Pinpoint the cell where the given text exists, returning its [X, Y] midpoint coordinate. 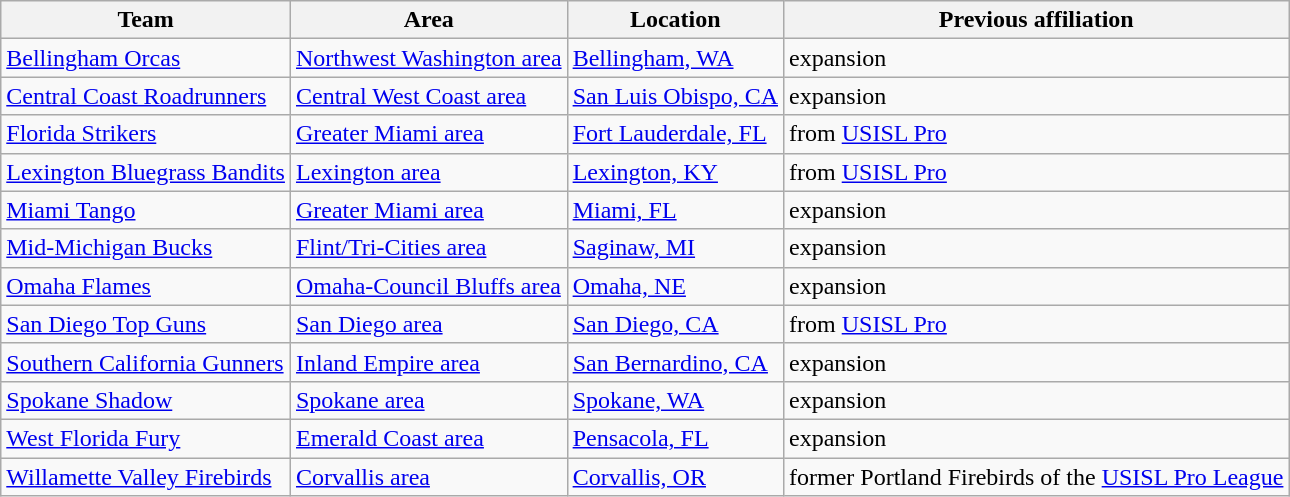
San Luis Obispo, CA [675, 96]
Mid-Michigan Bucks [146, 248]
Previous affiliation [1036, 20]
Miami Tango [146, 210]
Emerald Coast area [428, 438]
Fort Lauderdale, FL [675, 134]
Team [146, 20]
Omaha-Council Bluffs area [428, 286]
West Florida Fury [146, 438]
Central West Coast area [428, 96]
Bellingham, WA [675, 58]
Location [675, 20]
San Diego area [428, 324]
Willamette Valley Firebirds [146, 477]
Corvallis, OR [675, 477]
Pensacola, FL [675, 438]
Lexington area [428, 172]
San Diego, CA [675, 324]
former Portland Firebirds of the USISL Pro League [1036, 477]
Lexington Bluegrass Bandits [146, 172]
Southern California Gunners [146, 362]
Central Coast Roadrunners [146, 96]
Inland Empire area [428, 362]
San Bernardino, CA [675, 362]
San Diego Top Guns [146, 324]
Area [428, 20]
Spokane, WA [675, 400]
Saginaw, MI [675, 248]
Miami, FL [675, 210]
Florida Strikers [146, 134]
Corvallis area [428, 477]
Bellingham Orcas [146, 58]
Flint/Tri-Cities area [428, 248]
Northwest Washington area [428, 58]
Spokane Shadow [146, 400]
Omaha Flames [146, 286]
Lexington, KY [675, 172]
Spokane area [428, 400]
Omaha, NE [675, 286]
